Provide the (x, y) coordinate of the cell's center where the given text is located.  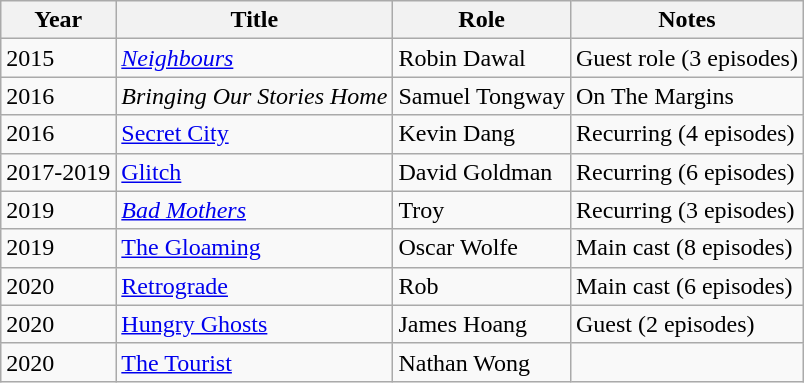
James Hoang (482, 324)
Recurring (6 episodes) (686, 172)
Guest (2 episodes) (686, 324)
2017-2019 (58, 172)
On The Margins (686, 96)
The Gloaming (254, 248)
Main cast (6 episodes) (686, 286)
Kevin Dang (482, 134)
Secret City (254, 134)
Retrograde (254, 286)
Notes (686, 20)
Hungry Ghosts (254, 324)
Bringing Our Stories Home (254, 96)
Main cast (8 episodes) (686, 248)
Year (58, 20)
Guest role (3 episodes) (686, 58)
David Goldman (482, 172)
Title (254, 20)
The Tourist (254, 362)
Nathan Wong (482, 362)
Bad Mothers (254, 210)
Samuel Tongway (482, 96)
Rob (482, 286)
Role (482, 20)
Neighbours (254, 58)
Recurring (4 episodes) (686, 134)
Oscar Wolfe (482, 248)
2015 (58, 58)
Recurring (3 episodes) (686, 210)
Troy (482, 210)
Glitch (254, 172)
Robin Dawal (482, 58)
